Return [x, y] of the center of cell containing provided text 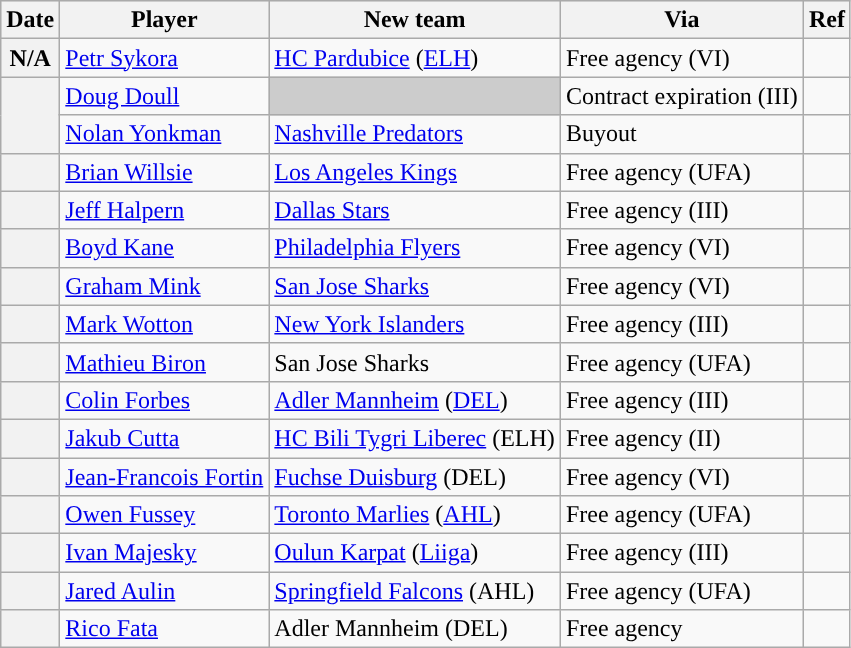
Free agency [682, 629]
Graham Mink [164, 286]
Petr Sykora [164, 58]
Doug Doull [164, 96]
Jared Aulin [164, 591]
Nolan Yonkman [164, 134]
Brian Willsie [164, 172]
Owen Fussey [164, 515]
Oulun Karpat (Liiga) [415, 553]
Jakub Cutta [164, 438]
Ivan Majesky [164, 553]
Free agency (II) [682, 438]
Springfield Falcons (AHL) [415, 591]
HC Pardubice (ELH) [415, 58]
Jeff Halpern [164, 210]
New York Islanders [415, 324]
Dallas Stars [415, 210]
Contract expiration (III) [682, 96]
Los Angeles Kings [415, 172]
Boyd Kane [164, 248]
Ref [826, 20]
Colin Forbes [164, 400]
Philadelphia Flyers [415, 248]
HC Bili Tygri Liberec (ELH) [415, 438]
Jean-Francois Fortin [164, 477]
Date [30, 20]
Mathieu Biron [164, 362]
N/A [30, 58]
Buyout [682, 134]
Fuchse Duisburg (DEL) [415, 477]
Toronto Marlies (AHL) [415, 515]
Player [164, 20]
Mark Wotton [164, 324]
New team [415, 20]
Via [682, 20]
Rico Fata [164, 629]
Nashville Predators [415, 134]
